From the cell containing the given text, extract its center point as [X, Y] coordinate. 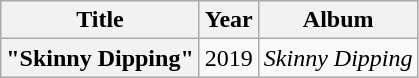
2019 [228, 58]
Title [100, 20]
Year [228, 20]
"Skinny Dipping" [100, 58]
Skinny Dipping [338, 58]
Album [338, 20]
